Search for the cell housing the specified text and yield its (X, Y) center coordinate. 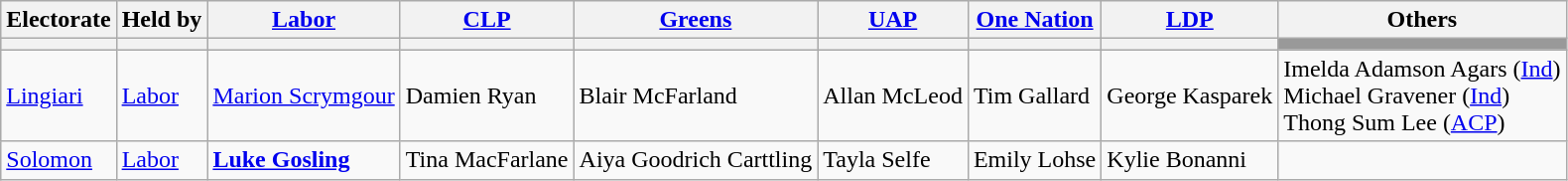
Electorate (59, 20)
Tina MacFarlane (486, 160)
Emily Lohse (1034, 160)
Imelda Adamson Agars (Ind) Michael Gravener (Ind) Thong Sum Lee (ACP) (1422, 95)
CLP (486, 20)
Luke Gosling (304, 160)
UAP (893, 20)
LDP (1190, 20)
Allan McLeod (893, 95)
Tayla Selfe (893, 160)
Blair McFarland (696, 95)
Kylie Bonanni (1190, 160)
Lingiari (59, 95)
Marion Scrymgour (304, 95)
Solomon (59, 160)
Greens (696, 20)
Damien Ryan (486, 95)
One Nation (1034, 20)
Held by (162, 20)
Tim Gallard (1034, 95)
George Kasparek (1190, 95)
Aiya Goodrich Carttling (696, 160)
Others (1422, 20)
